Locate the cell with the specified text and output its [X, Y] center coordinate. 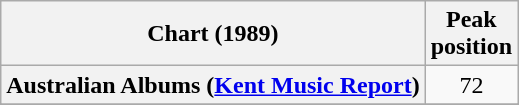
72 [471, 85]
Peakposition [471, 34]
Chart (1989) [213, 34]
Australian Albums (Kent Music Report) [213, 85]
